Detect which cell encompasses the target text, then output its [x, y] center coordinate. 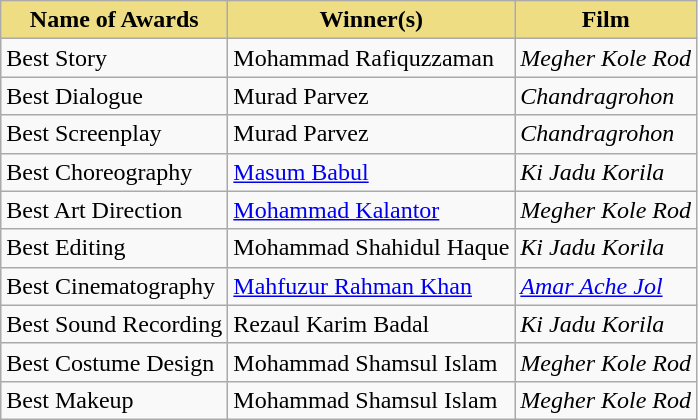
Mohammad Rafiquzzaman [372, 58]
Rezaul Karim Badal [372, 324]
Best Screenplay [114, 134]
Mohammad Shahidul Haque [372, 248]
Best Sound Recording [114, 324]
Best Art Direction [114, 210]
Name of Awards [114, 20]
Film [606, 20]
Best Dialogue [114, 96]
Best Choreography [114, 172]
Winner(s) [372, 20]
Best Editing [114, 248]
Best Story [114, 58]
Best Costume Design [114, 362]
Best Makeup [114, 400]
Mahfuzur Rahman Khan [372, 286]
Amar Ache Jol [606, 286]
Masum Babul [372, 172]
Mohammad Kalantor [372, 210]
Best Cinematography [114, 286]
